Capture the cell that displays the provided text and extract its (x, y) central coordinate. 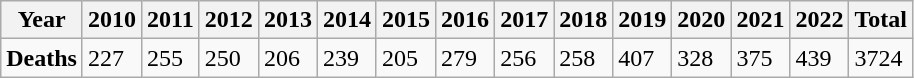
2019 (642, 20)
2016 (466, 20)
3724 (881, 58)
2012 (228, 20)
206 (288, 58)
2010 (112, 20)
375 (760, 58)
Year (42, 20)
407 (642, 58)
439 (820, 58)
2021 (760, 20)
258 (584, 58)
Deaths (42, 58)
2020 (702, 20)
2014 (346, 20)
256 (524, 58)
279 (466, 58)
328 (702, 58)
2011 (171, 20)
2015 (406, 20)
2013 (288, 20)
Total (881, 20)
2018 (584, 20)
239 (346, 58)
255 (171, 58)
250 (228, 58)
205 (406, 58)
227 (112, 58)
2022 (820, 20)
2017 (524, 20)
